Find where the given text appears and provide that cell's center as [x, y] coordinate. 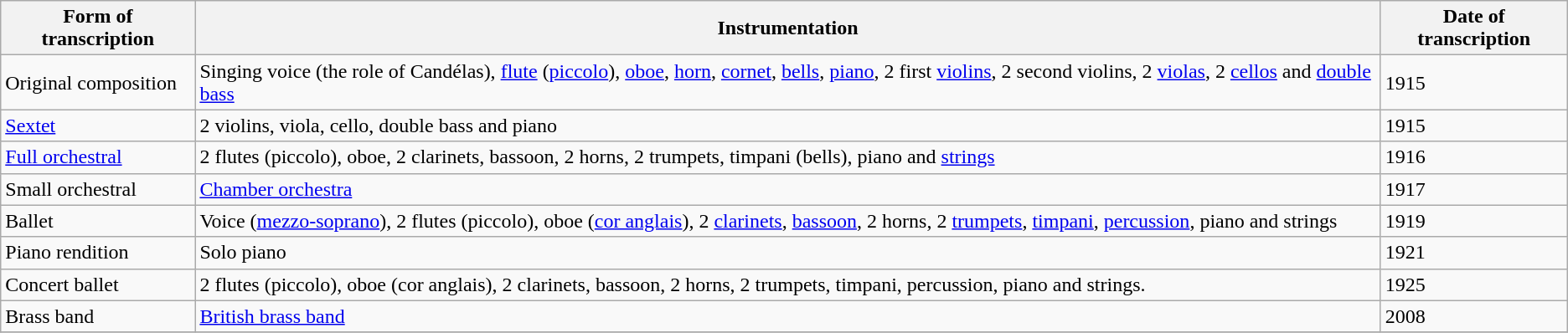
Small orchestral [98, 189]
2008 [1474, 316]
Piano rendition [98, 253]
1919 [1474, 221]
Concert ballet [98, 284]
1917 [1474, 189]
Form of transcription [98, 28]
1916 [1474, 157]
1921 [1474, 253]
2 flutes (piccolo), oboe (cor anglais), 2 clarinets, bassoon, 2 horns, 2 trumpets, timpani, percussion, piano and strings. [787, 284]
Sextet [98, 126]
Original composition [98, 82]
Chamber orchestra [787, 189]
Solo piano [787, 253]
Ballet [98, 221]
Full orchestral [98, 157]
Instrumentation [787, 28]
Voice (mezzo-soprano), 2 flutes (piccolo), oboe (cor anglais), 2 clarinets, bassoon, 2 horns, 2 trumpets, timpani, percussion, piano and strings [787, 221]
2 violins, viola, cello, double bass and piano [787, 126]
Brass band [98, 316]
1925 [1474, 284]
2 flutes (piccolo), oboe, 2 clarinets, bassoon, 2 horns, 2 trumpets, timpani (bells), piano and strings [787, 157]
British brass band [787, 316]
Date of transcription [1474, 28]
